Return (x, y) of the center of cell containing provided text 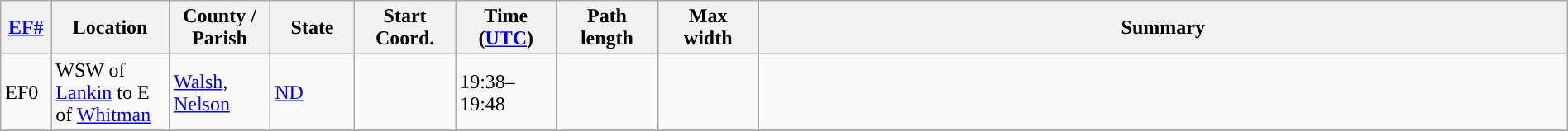
EF0 (26, 92)
Time (UTC) (506, 28)
ND (313, 92)
Max width (708, 28)
Location (111, 28)
Start Coord. (404, 28)
Walsh, Nelson (219, 92)
County / Parish (219, 28)
State (313, 28)
WSW of Lankin to E of Whitman (111, 92)
19:38–19:48 (506, 92)
Path length (607, 28)
Summary (1163, 28)
EF# (26, 28)
